Locate the cell with the specified text and output its (x, y) center coordinate. 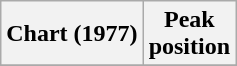
Peakposition (189, 34)
Chart (1977) (72, 34)
